Locate the cell with the specified text and output its (X, Y) center coordinate. 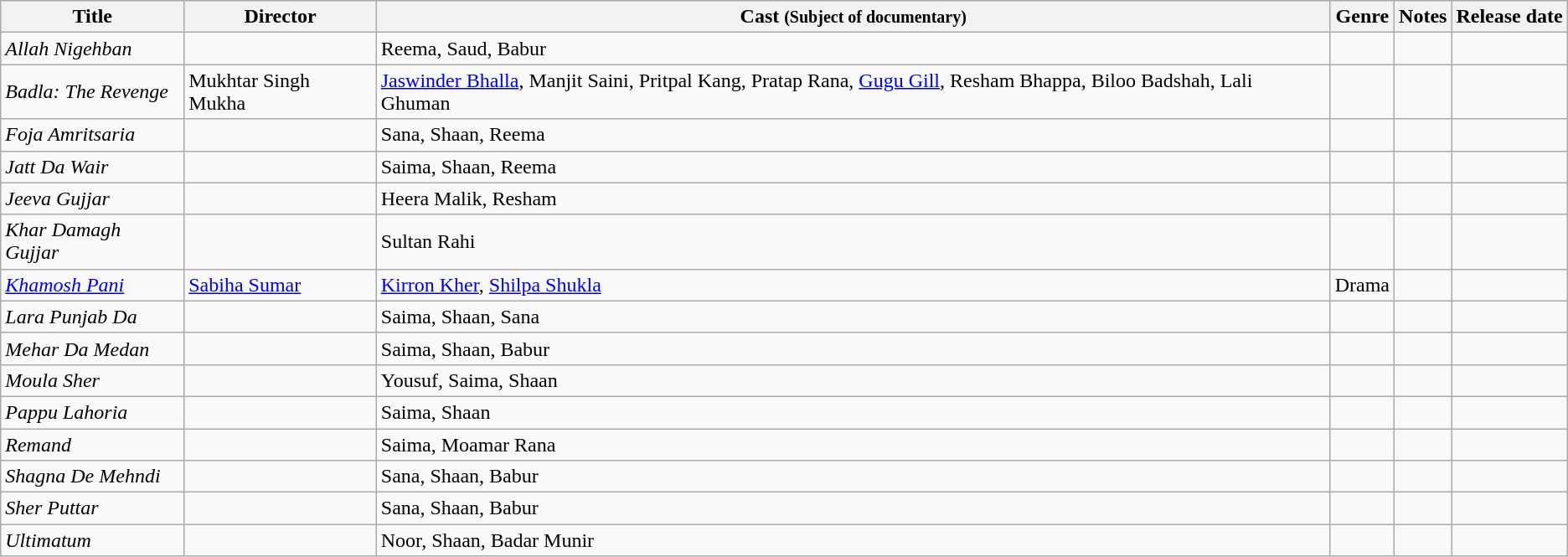
Yousuf, Saima, Shaan (853, 380)
Title (92, 17)
Sultan Rahi (853, 241)
Lara Punjab Da (92, 317)
Pappu Lahoria (92, 412)
Notes (1423, 17)
Khamosh Pani (92, 285)
Mukhtar Singh Mukha (281, 92)
Badla: The Revenge (92, 92)
Jeeva Gujjar (92, 199)
Khar Damagh Gujjar (92, 241)
Noor, Shaan, Badar Munir (853, 540)
Cast (Subject of documentary) (853, 17)
Moula Sher (92, 380)
Release date (1509, 17)
Sabiha Sumar (281, 285)
Drama (1362, 285)
Jatt Da Wair (92, 167)
Genre (1362, 17)
Saima, Shaan, Babur (853, 348)
Sher Puttar (92, 508)
Saima, Shaan, Sana (853, 317)
Foja Amritsaria (92, 135)
Sana, Shaan, Reema (853, 135)
Allah Nigehban (92, 49)
Saima, Moamar Rana (853, 445)
Reema, Saud, Babur (853, 49)
Director (281, 17)
Saima, Shaan, Reema (853, 167)
Jaswinder Bhalla, Manjit Saini, Pritpal Kang, Pratap Rana, Gugu Gill, Resham Bhappa, Biloo Badshah, Lali Ghuman (853, 92)
Mehar Da Medan (92, 348)
Heera Malik, Resham (853, 199)
Ultimatum (92, 540)
Shagna De Mehndi (92, 477)
Saima, Shaan (853, 412)
Kirron Kher, Shilpa Shukla (853, 285)
Remand (92, 445)
